Locate the cell with the specified text and output its [X, Y] center coordinate. 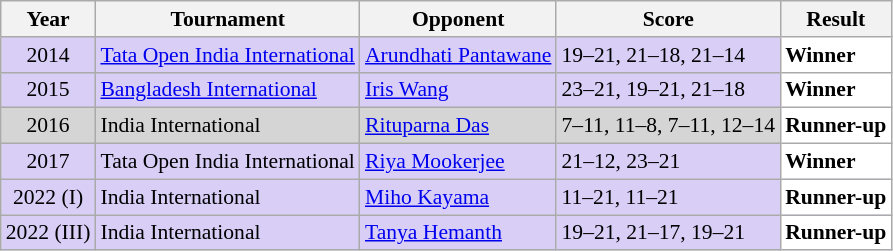
Arundhati Pantawane [458, 55]
2022 (I) [48, 197]
7–11, 11–8, 7–11, 12–14 [668, 126]
Tanya Hemanth [458, 233]
2017 [48, 162]
2014 [48, 55]
23–21, 19–21, 21–18 [668, 90]
2015 [48, 90]
Result [836, 19]
Opponent [458, 19]
Tournament [228, 19]
Score [668, 19]
Rituparna Das [458, 126]
21–12, 23–21 [668, 162]
11–21, 11–21 [668, 197]
2022 (III) [48, 233]
Bangladesh International [228, 90]
Miho Kayama [458, 197]
Iris Wang [458, 90]
Year [48, 19]
19–21, 21–18, 21–14 [668, 55]
Riya Mookerjee [458, 162]
2016 [48, 126]
19–21, 21–17, 19–21 [668, 233]
